Determine the (X, Y) coordinate at the center of the cell enclosing the given text.  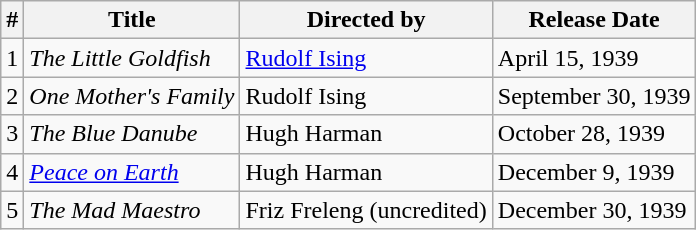
One Mother's Family (132, 96)
4 (12, 172)
December 30, 1939 (594, 210)
April 15, 1939 (594, 58)
Title (132, 20)
Friz Freleng (uncredited) (366, 210)
The Blue Danube (132, 134)
The Little Goldfish (132, 58)
2 (12, 96)
October 28, 1939 (594, 134)
September 30, 1939 (594, 96)
5 (12, 210)
Directed by (366, 20)
Release Date (594, 20)
The Mad Maestro (132, 210)
# (12, 20)
1 (12, 58)
3 (12, 134)
December 9, 1939 (594, 172)
Peace on Earth (132, 172)
